Find where the given text appears and provide that cell's center as [X, Y] coordinate. 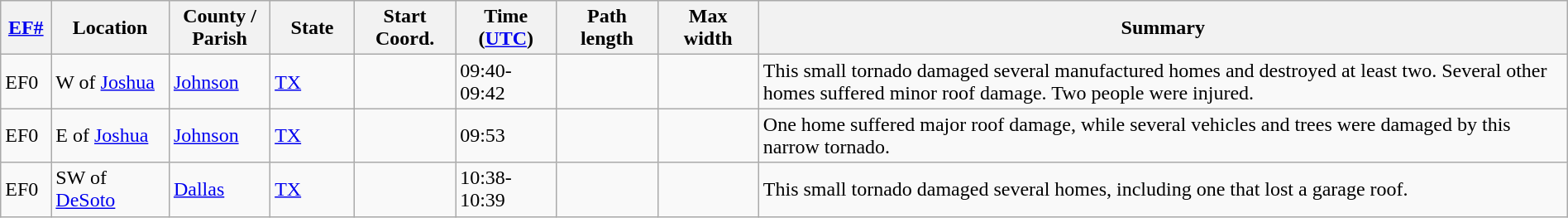
W of Joshua [111, 81]
09:40-09:42 [506, 81]
Start Coord. [404, 28]
One home suffered major roof damage, while several vehicles and trees were damaged by this narrow tornado. [1163, 136]
Location [111, 28]
EF# [26, 28]
State [313, 28]
County / Parish [219, 28]
Max width [708, 28]
Dallas [219, 189]
Summary [1163, 28]
E of Joshua [111, 136]
SW of DeSoto [111, 189]
Time (UTC) [506, 28]
09:53 [506, 136]
Path length [607, 28]
10:38-10:39 [506, 189]
This small tornado damaged several homes, including one that lost a garage roof. [1163, 189]
